Output the [X, Y] coordinate of the center of the cell containing the given text.  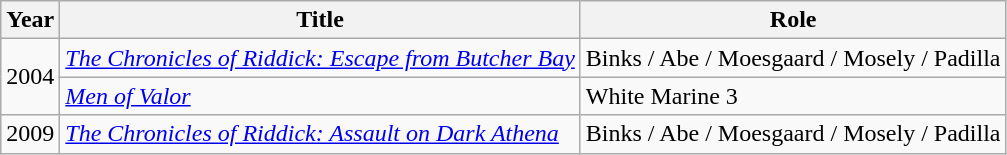
White Marine 3 [793, 96]
2004 [30, 77]
Year [30, 20]
Men of Valor [320, 96]
The Chronicles of Riddick: Escape from Butcher Bay [320, 58]
2009 [30, 134]
The Chronicles of Riddick: Assault on Dark Athena [320, 134]
Role [793, 20]
Title [320, 20]
